For the text-containing cell, return its midpoint in [x, y] coordinate format. 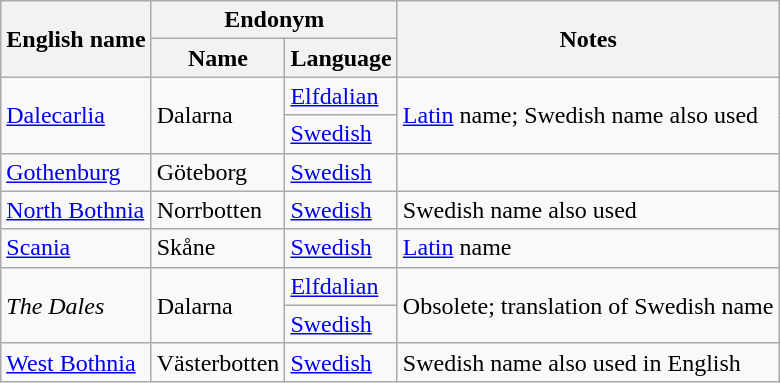
Latin name; Swedish name also used [588, 115]
Norrbotten [218, 210]
Endonym [274, 20]
Skåne [218, 248]
English name [76, 39]
Scania [76, 248]
North Bothnia [76, 210]
Göteborg [218, 172]
Swedish name also used [588, 210]
Language [341, 58]
West Bothnia [76, 362]
Gothenburg [76, 172]
Dalecarlia [76, 115]
Name [218, 58]
Västerbotten [218, 362]
Notes [588, 39]
Latin name [588, 248]
Obsolete; translation of Swedish name [588, 305]
The Dales [76, 305]
Swedish name also used in English [588, 362]
